Provide the [x, y] coordinate of the cell's center where the given text is located.  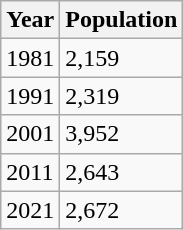
Population [122, 20]
2,319 [122, 96]
2001 [30, 134]
1981 [30, 58]
3,952 [122, 134]
Year [30, 20]
2021 [30, 210]
1991 [30, 96]
2,159 [122, 58]
2011 [30, 172]
2,672 [122, 210]
2,643 [122, 172]
